Provide the [x, y] coordinate of the cell's center where the given text is located.  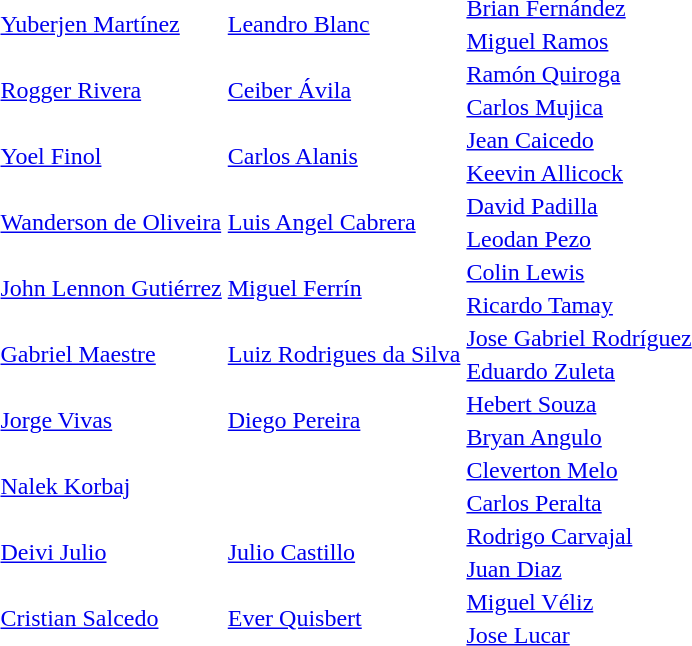
Luis Angel Cabrera [344, 222]
Julio Castillo [344, 552]
Luiz Rodrigues da Silva [344, 354]
Carlos Alanis [344, 156]
Ceiber Ávila [344, 90]
Miguel Ferrín [344, 288]
Diego Pereira [344, 420]
